From the cell containing the given text, extract its center point as (x, y) coordinate. 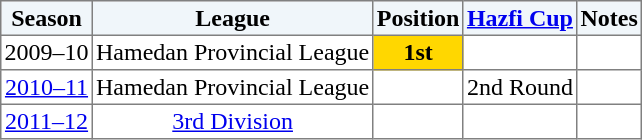
2011–12 (47, 121)
Season (47, 18)
2nd Round (520, 87)
Hazfi Cup (520, 18)
Notes (610, 18)
2010–11 (47, 87)
2009–10 (47, 52)
3rd Division (232, 121)
Position (418, 18)
League (232, 18)
1st (418, 52)
